Output the (x, y) coordinate of the center of the cell containing the given text.  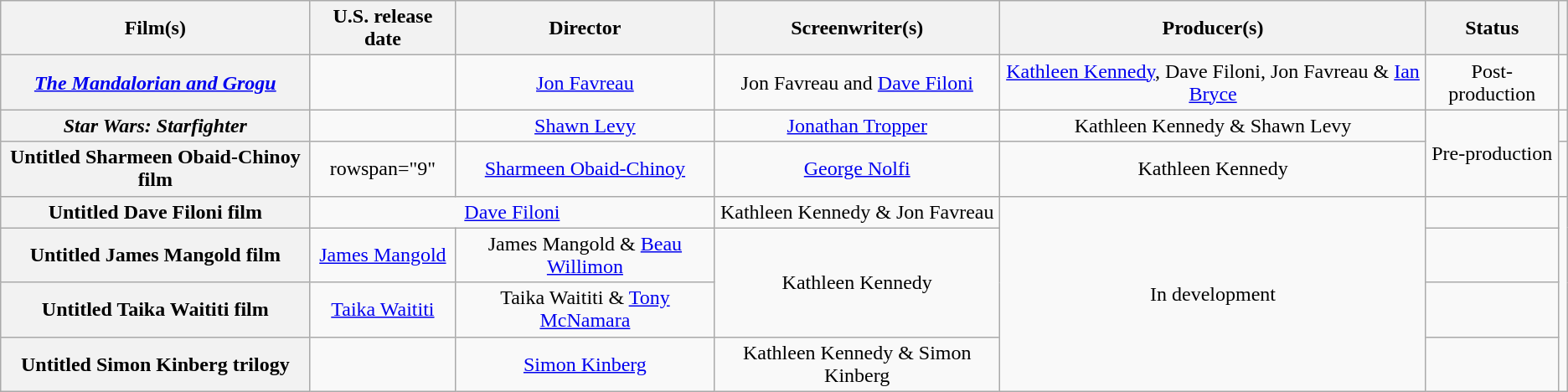
Jon Favreau and Dave Filoni (858, 82)
Untitled Taika Waititi film (156, 310)
Status (1492, 28)
Shawn Levy (585, 126)
Untitled Simon Kinberg trilogy (156, 364)
Untitled James Mangold film (156, 255)
Untitled Dave Filoni film (156, 212)
rowspan="9" (383, 169)
Director (585, 28)
Kathleen Kennedy, Dave Filoni, Jon Favreau & Ian Bryce (1213, 82)
Kathleen Kennedy & Shawn Levy (1213, 126)
U.S. release date (383, 28)
Taika Waititi (383, 310)
James Mangold & Beau Willimon (585, 255)
In development (1213, 293)
George Nolfi (858, 169)
Kathleen Kennedy & Jon Favreau (858, 212)
James Mangold (383, 255)
Kathleen Kennedy & Simon Kinberg (858, 364)
Film(s) (156, 28)
The Mandalorian and Grogu (156, 82)
Post-production (1492, 82)
Taika Waititi & Tony McNamara (585, 310)
Screenwriter(s) (858, 28)
Simon Kinberg (585, 364)
Producer(s) (1213, 28)
Jonathan Tropper (858, 126)
Dave Filoni (513, 212)
Untitled Sharmeen Obaid-Chinoy film (156, 169)
Star Wars: Starfighter (156, 126)
Pre-production (1492, 152)
Jon Favreau (585, 82)
Sharmeen Obaid-Chinoy (585, 169)
